Return [x, y] of the center of cell containing provided text 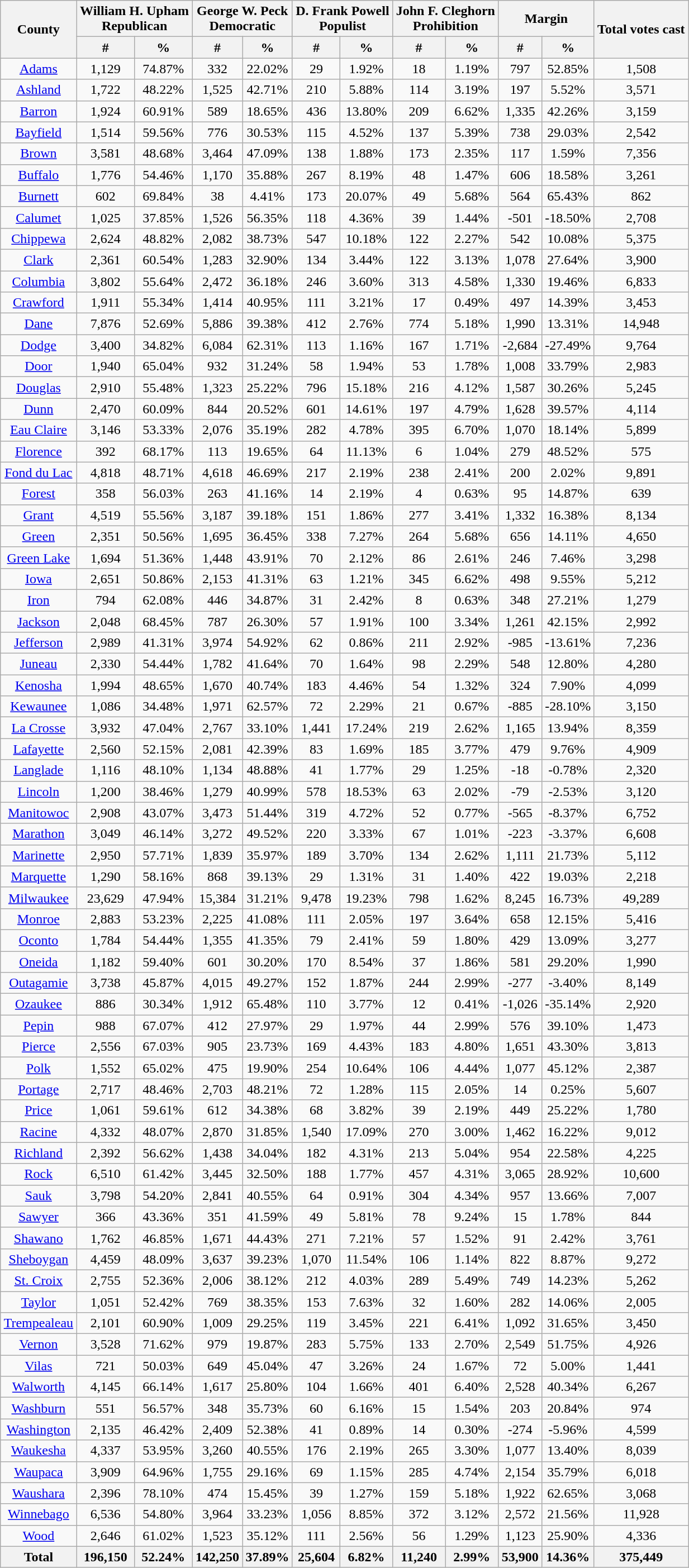
Portage [39, 1089]
787 [217, 622]
189 [316, 855]
41.08% [268, 919]
2,841 [217, 1195]
3,277 [642, 940]
658 [520, 919]
43.91% [268, 557]
2.12% [367, 557]
13.66% [568, 1195]
1.60% [472, 1302]
27.97% [268, 1026]
974 [642, 1408]
13.09% [568, 940]
62.31% [268, 345]
285 [419, 1472]
8.85% [367, 1514]
9,272 [642, 1259]
41.64% [268, 664]
159 [419, 1493]
265 [419, 1451]
Milwaukee [39, 898]
133 [419, 1345]
774 [419, 324]
38.73% [268, 239]
67 [419, 834]
395 [419, 430]
2,005 [642, 1302]
-565 [520, 813]
3.26% [367, 1366]
65.04% [164, 366]
19.65% [268, 451]
Richland [39, 1153]
7.63% [367, 1302]
649 [217, 1366]
45.04% [268, 1366]
53,900 [520, 1557]
51.44% [268, 813]
10.08% [568, 239]
7,236 [642, 643]
48.71% [164, 473]
65.43% [568, 196]
238 [419, 473]
38.35% [268, 1302]
71.62% [164, 1345]
2,989 [106, 643]
53.95% [164, 1451]
3,453 [642, 303]
18.14% [568, 430]
152 [316, 983]
-985 [520, 643]
48.82% [164, 239]
-2,684 [520, 345]
5.00% [568, 1366]
14.23% [568, 1280]
1,335 [520, 111]
358 [106, 494]
52 [419, 813]
4,145 [106, 1387]
1.31% [367, 876]
6,267 [642, 1387]
Green [39, 536]
7.90% [568, 685]
Winnebago [39, 1514]
50.86% [164, 579]
4.44% [472, 1068]
-79 [520, 792]
County [39, 29]
1,587 [520, 388]
1.25% [472, 770]
Dane [39, 324]
Jefferson [39, 643]
Vernon [39, 1345]
Oneida [39, 961]
23.73% [268, 1047]
267 [316, 175]
17.24% [367, 728]
6,018 [642, 1472]
3,909 [106, 1472]
4,909 [642, 749]
-885 [520, 707]
30.34% [164, 1004]
54.80% [164, 1514]
1,448 [217, 557]
656 [520, 536]
4 [419, 494]
4.79% [472, 409]
3,798 [106, 1195]
4.41% [268, 196]
68.17% [164, 451]
Columbia [39, 281]
55.48% [164, 388]
67.07% [164, 1026]
15.18% [367, 388]
Ozaukee [39, 1004]
1,165 [520, 728]
68.45% [164, 622]
3.41% [472, 515]
55.56% [164, 515]
4,015 [217, 983]
5,607 [642, 1089]
50.03% [164, 1366]
42.26% [568, 111]
68 [316, 1111]
56.03% [164, 494]
21.73% [568, 855]
8,134 [642, 515]
3,932 [106, 728]
2,651 [106, 579]
2.27% [472, 239]
21 [419, 707]
1,670 [217, 685]
3,738 [106, 983]
15,384 [217, 898]
Kenosha [39, 685]
3,637 [217, 1259]
3,146 [106, 430]
4,459 [106, 1259]
Barron [39, 111]
338 [316, 536]
Taylor [39, 1302]
1,261 [520, 622]
182 [316, 1153]
-3.37% [568, 834]
1,912 [217, 1004]
38.46% [164, 792]
Calumet [39, 217]
1,061 [106, 1111]
20.52% [268, 409]
19.23% [367, 898]
48.46% [164, 1089]
53 [419, 366]
Waukesha [39, 1451]
-501 [520, 217]
602 [106, 196]
48.22% [164, 90]
10.64% [367, 1068]
551 [106, 1408]
Sauk [39, 1195]
1.16% [367, 345]
33.23% [268, 1514]
Bayfield [39, 132]
2.92% [472, 643]
Dunn [39, 409]
1,514 [106, 132]
3,049 [106, 834]
62.08% [164, 600]
1.01% [472, 834]
2,556 [106, 1047]
1,290 [106, 876]
45.87% [164, 983]
46.42% [164, 1429]
7,007 [642, 1195]
-28.10% [568, 707]
14.11% [568, 536]
2,572 [520, 1514]
Langlade [39, 770]
Buffalo [39, 175]
52.24% [164, 1557]
932 [217, 366]
39.38% [268, 324]
0.25% [568, 1089]
3,450 [642, 1323]
19.03% [568, 876]
65.02% [164, 1068]
30.53% [268, 132]
1,009 [217, 1323]
William H. UphamRepublican [134, 19]
39.13% [268, 876]
Rock [39, 1174]
23,629 [106, 898]
45.12% [568, 1068]
51.75% [568, 1345]
581 [520, 961]
2,472 [217, 281]
19.46% [568, 281]
2,717 [106, 1089]
98 [419, 664]
4.52% [367, 132]
3,464 [217, 154]
37.85% [164, 217]
29.20% [568, 961]
217 [316, 473]
1,911 [106, 303]
43.36% [164, 1217]
1,540 [316, 1132]
Oconto [39, 940]
Lafayette [39, 749]
9.55% [568, 579]
200 [520, 473]
3,964 [217, 1514]
2,225 [217, 919]
2,154 [520, 1472]
3,581 [106, 154]
1.54% [472, 1408]
5,212 [642, 579]
29.03% [568, 132]
32 [419, 1302]
46.14% [164, 834]
Vilas [39, 1366]
4.80% [472, 1047]
9.76% [568, 749]
1,355 [217, 940]
3.12% [472, 1514]
Burnett [39, 196]
14.61% [367, 409]
4.78% [367, 430]
319 [316, 813]
304 [419, 1195]
3.33% [367, 834]
271 [316, 1238]
822 [520, 1259]
2,361 [106, 260]
2,387 [642, 1068]
1,922 [520, 1493]
4.03% [367, 1280]
1.87% [367, 983]
60.54% [164, 260]
366 [106, 1217]
31.24% [268, 366]
19.87% [268, 1345]
8.19% [367, 175]
10.18% [367, 239]
4.74% [472, 1472]
60.09% [164, 409]
56.62% [164, 1153]
-3.40% [568, 983]
39.10% [568, 1026]
1.04% [472, 451]
56 [419, 1536]
254 [316, 1068]
John F. CleghornProhibition [446, 19]
Fond du Lac [39, 473]
211 [419, 643]
49.27% [268, 983]
10,600 [642, 1174]
2,006 [217, 1280]
5,416 [642, 919]
575 [642, 451]
Margin [547, 19]
422 [520, 876]
46.85% [164, 1238]
40.34% [568, 1387]
1.52% [472, 1238]
1,762 [106, 1238]
2,396 [106, 1493]
4,618 [217, 473]
19.90% [268, 1068]
1.71% [472, 345]
Kewaunee [39, 707]
14,948 [642, 324]
39.57% [568, 409]
4.12% [472, 388]
3.13% [472, 260]
1.29% [472, 1536]
3,159 [642, 111]
Waushara [39, 1493]
79 [316, 940]
100 [419, 622]
14.36% [568, 1557]
6,752 [642, 813]
78 [419, 1217]
212 [316, 1280]
104 [316, 1387]
-8.37% [568, 813]
38 [217, 196]
1,526 [217, 217]
957 [520, 1195]
324 [520, 685]
-223 [520, 834]
14.39% [568, 303]
Price [39, 1111]
Juneau [39, 664]
26.30% [268, 622]
Trempealeau [39, 1323]
91 [520, 1238]
44 [419, 1026]
41.35% [268, 940]
4,650 [642, 536]
18 [419, 69]
74.87% [164, 69]
33.10% [268, 728]
48 [419, 175]
65.48% [268, 1004]
5.04% [472, 1153]
2,135 [106, 1429]
24 [419, 1366]
1.19% [472, 69]
25.80% [268, 1387]
1.67% [472, 1366]
5,112 [642, 855]
13.94% [568, 728]
1,671 [217, 1238]
457 [419, 1174]
69 [316, 1472]
0.77% [472, 813]
776 [217, 132]
2,755 [106, 1280]
8.87% [568, 1259]
6,833 [642, 281]
868 [217, 876]
34.48% [164, 707]
29.16% [268, 1472]
4,926 [642, 1345]
4,519 [106, 515]
0.89% [367, 1429]
9,891 [642, 473]
54.92% [268, 643]
1,628 [520, 409]
5,262 [642, 1280]
1.59% [568, 154]
53.33% [164, 430]
21.56% [568, 1514]
345 [419, 579]
17 [419, 303]
4,336 [642, 1536]
40.74% [268, 685]
8,359 [642, 728]
Forest [39, 494]
51.36% [164, 557]
22.02% [268, 69]
589 [217, 111]
14.06% [568, 1302]
Pepin [39, 1026]
1,722 [106, 90]
221 [419, 1323]
5,886 [217, 324]
1,086 [106, 707]
39.23% [268, 1259]
138 [316, 154]
1,780 [642, 1111]
1.97% [367, 1026]
3.45% [367, 1323]
Shawano [39, 1238]
4.72% [367, 813]
1,940 [106, 366]
5,245 [642, 388]
213 [419, 1153]
42.39% [268, 749]
9.24% [472, 1217]
219 [419, 728]
12 [419, 1004]
1,200 [106, 792]
1,552 [106, 1068]
20.84% [568, 1408]
6,084 [217, 345]
6.82% [367, 1557]
2.35% [472, 154]
2,081 [217, 749]
8,039 [642, 1451]
119 [316, 1323]
22.58% [568, 1153]
497 [520, 303]
39.18% [268, 515]
49.52% [268, 834]
721 [106, 1366]
32.50% [268, 1174]
34.04% [268, 1153]
55.34% [164, 303]
5.81% [367, 1217]
61.02% [164, 1536]
6.70% [472, 430]
137 [419, 132]
4,225 [642, 1153]
48.68% [164, 154]
170 [316, 961]
449 [520, 1111]
Manitowoc [39, 813]
2,703 [217, 1089]
8,245 [520, 898]
7.21% [367, 1238]
52.36% [164, 1280]
43.07% [164, 813]
41.59% [268, 1217]
3,150 [642, 707]
7.27% [367, 536]
2,218 [642, 876]
3,571 [642, 90]
Marquette [39, 876]
1,330 [520, 281]
Green Lake [39, 557]
8,149 [642, 983]
1,116 [106, 770]
48.65% [164, 685]
769 [217, 1302]
3.70% [367, 855]
1,092 [520, 1323]
3.64% [472, 919]
57.71% [164, 855]
52.42% [164, 1302]
La Crosse [39, 728]
0.67% [472, 707]
1,414 [217, 303]
1.92% [367, 69]
41.16% [268, 494]
3,298 [642, 557]
Iowa [39, 579]
2,330 [106, 664]
34.38% [268, 1111]
1,134 [217, 770]
1,695 [217, 536]
48.09% [164, 1259]
351 [217, 1217]
Total votes cast [642, 29]
5,899 [642, 430]
2.61% [472, 557]
47 [316, 1366]
49,289 [642, 898]
1.47% [472, 175]
Adams [39, 69]
1,462 [520, 1132]
2,767 [217, 728]
1.15% [367, 1472]
Sawyer [39, 1217]
13.80% [367, 111]
1,078 [520, 260]
264 [419, 536]
612 [217, 1111]
4,332 [106, 1132]
4,280 [642, 664]
Brown [39, 154]
794 [106, 600]
29.25% [268, 1323]
392 [106, 451]
-2.53% [568, 792]
142,250 [217, 1557]
2,646 [106, 1536]
6 [419, 451]
31.65% [568, 1323]
2,992 [642, 622]
Lincoln [39, 792]
59.56% [164, 132]
52.38% [268, 1429]
1,651 [520, 1047]
9,012 [642, 1132]
1,784 [106, 940]
86 [419, 557]
954 [520, 1153]
153 [316, 1302]
2,528 [520, 1387]
5,375 [642, 239]
-1,026 [520, 1004]
Polk [39, 1068]
35.97% [268, 855]
Racine [39, 1132]
118 [316, 217]
1.32% [472, 685]
0.49% [472, 303]
-27.49% [568, 345]
548 [520, 664]
25.90% [568, 1536]
14.87% [568, 494]
Chippewa [39, 239]
60.91% [164, 111]
62.57% [268, 707]
40.95% [268, 303]
2,470 [106, 409]
2.56% [367, 1536]
185 [419, 749]
3,974 [217, 643]
47.09% [268, 154]
7,876 [106, 324]
3,473 [217, 813]
1,056 [316, 1514]
58 [316, 366]
277 [419, 515]
59 [419, 940]
55.64% [164, 281]
60 [316, 1408]
2.70% [472, 1345]
1,782 [217, 664]
474 [217, 1493]
167 [419, 345]
1,994 [106, 685]
Iron [39, 600]
33.79% [568, 366]
George W. PeckDemocratic [243, 19]
-5.96% [568, 1429]
3,068 [642, 1493]
16.38% [568, 515]
30.26% [568, 388]
1,025 [106, 217]
St. Croix [39, 1280]
2,560 [106, 749]
34.87% [268, 600]
Douglas [39, 388]
32.90% [268, 260]
42.15% [568, 622]
1,776 [106, 175]
1.62% [472, 898]
Outagamie [39, 983]
2,708 [642, 217]
78.10% [164, 1493]
Grant [39, 515]
429 [520, 940]
2,153 [217, 579]
31.85% [268, 1132]
4,337 [106, 1451]
54.46% [164, 175]
35.88% [268, 175]
-35.14% [568, 1004]
67.03% [164, 1047]
6.41% [472, 1323]
1,473 [642, 1026]
313 [419, 281]
2,950 [106, 855]
797 [520, 69]
110 [316, 1004]
-13.61% [568, 643]
3,261 [642, 175]
3,400 [106, 345]
1.80% [472, 940]
6,536 [106, 1514]
1.44% [472, 217]
44.43% [268, 1238]
1,694 [106, 557]
1.88% [367, 154]
18.53% [367, 792]
3,900 [642, 260]
Marathon [39, 834]
1,111 [520, 855]
35.79% [568, 1472]
0.86% [367, 643]
Total [39, 1557]
1,123 [520, 1536]
62 [316, 643]
4.34% [472, 1195]
3.19% [472, 90]
D. Frank PowellPopulist [342, 19]
60.90% [164, 1323]
475 [217, 1068]
15.45% [268, 1493]
576 [520, 1026]
401 [419, 1387]
2,392 [106, 1153]
5.88% [367, 90]
40.99% [268, 792]
3.21% [367, 303]
188 [316, 1174]
498 [520, 579]
1.94% [367, 366]
3,260 [217, 1451]
2,076 [217, 430]
52.15% [164, 749]
59.61% [164, 1111]
35.19% [268, 430]
2,920 [642, 1004]
4,099 [642, 685]
5.75% [367, 1345]
2,870 [217, 1132]
3.82% [367, 1111]
1.69% [367, 749]
5.49% [472, 1280]
11,928 [642, 1514]
Sheboygan [39, 1259]
988 [106, 1026]
38.12% [268, 1280]
2,883 [106, 919]
11.13% [367, 451]
1,129 [106, 69]
279 [520, 451]
56.57% [164, 1408]
-18.50% [568, 217]
2.76% [367, 324]
95 [520, 494]
Washington [39, 1429]
270 [419, 1132]
3.44% [367, 260]
2,351 [106, 536]
176 [316, 1451]
6.40% [472, 1387]
2,910 [106, 388]
4,114 [642, 409]
244 [419, 983]
209 [419, 111]
2,320 [642, 770]
-274 [520, 1429]
30.20% [268, 961]
1,170 [217, 175]
1.27% [367, 1493]
1,438 [217, 1153]
1,182 [106, 961]
Pierce [39, 1047]
Clark [39, 260]
3.00% [472, 1132]
117 [520, 154]
3,445 [217, 1174]
47.94% [164, 898]
220 [316, 834]
4.36% [367, 217]
5.52% [568, 90]
2,048 [106, 622]
43.30% [568, 1047]
7,356 [642, 154]
639 [642, 494]
203 [520, 1408]
1,839 [217, 855]
3.60% [367, 281]
12.80% [568, 664]
1,323 [217, 388]
1.91% [367, 622]
17.09% [367, 1132]
547 [316, 239]
114 [419, 90]
12.15% [568, 919]
18.65% [268, 111]
4.58% [472, 281]
3.30% [472, 1451]
13.31% [568, 324]
0.41% [472, 1004]
375,449 [642, 1557]
436 [316, 111]
46.69% [268, 473]
738 [520, 132]
6,510 [106, 1174]
50.56% [164, 536]
31.21% [268, 898]
210 [316, 90]
1,971 [217, 707]
1.28% [367, 1089]
18.58% [568, 175]
1,924 [106, 111]
749 [520, 1280]
36.45% [268, 536]
53.23% [164, 919]
4,818 [106, 473]
798 [419, 898]
9,478 [316, 898]
54.20% [164, 1195]
1,508 [642, 69]
64.96% [164, 1472]
42.71% [268, 90]
83 [316, 749]
35.12% [268, 1536]
4.46% [367, 685]
2,409 [217, 1429]
283 [316, 1345]
151 [316, 515]
69.84% [164, 196]
Wood [39, 1536]
9,764 [642, 345]
3,761 [642, 1238]
3,528 [106, 1345]
3,120 [642, 792]
332 [217, 69]
48.88% [268, 770]
-0.78% [568, 770]
1,051 [106, 1302]
3.34% [472, 622]
905 [217, 1047]
Jackson [39, 622]
34.82% [164, 345]
3,187 [217, 515]
11,240 [419, 1557]
-18 [520, 770]
1,332 [520, 515]
4.43% [367, 1047]
3,802 [106, 281]
48.21% [268, 1089]
8 [419, 600]
886 [106, 1004]
2,983 [642, 366]
37.89% [268, 1557]
36.18% [268, 281]
216 [419, 388]
196,150 [106, 1557]
27.21% [568, 600]
2,549 [520, 1345]
1,755 [217, 1472]
2,542 [642, 132]
578 [316, 792]
0.91% [367, 1195]
1.40% [472, 876]
263 [217, 494]
564 [520, 196]
1,008 [520, 366]
3,813 [642, 1047]
16.73% [568, 898]
Eau Claire [39, 430]
1.64% [367, 664]
979 [217, 1345]
2,908 [106, 813]
Door [39, 366]
-277 [520, 983]
54 [419, 685]
11.54% [367, 1259]
2,101 [106, 1323]
27.64% [568, 260]
62.65% [568, 1493]
3,065 [520, 1174]
2,624 [106, 239]
Waupaca [39, 1472]
1.14% [472, 1259]
0.30% [472, 1429]
372 [419, 1514]
8.54% [367, 961]
52.85% [568, 69]
Monroe [39, 919]
542 [520, 239]
289 [419, 1280]
Washburn [39, 1408]
862 [642, 196]
606 [520, 175]
169 [316, 1047]
52.69% [164, 324]
446 [217, 600]
Dodge [39, 345]
1.21% [367, 579]
796 [316, 388]
37 [419, 961]
28.92% [568, 1174]
Marinette [39, 855]
48.52% [568, 451]
3,272 [217, 834]
48.10% [164, 770]
1,525 [217, 90]
2,082 [217, 239]
6.16% [367, 1408]
5.39% [472, 132]
479 [520, 749]
66.14% [164, 1387]
Walworth [39, 1387]
20.07% [367, 196]
61.42% [164, 1174]
16.22% [568, 1132]
47.04% [164, 728]
Florence [39, 451]
Ashland [39, 90]
13.40% [568, 1451]
1,523 [217, 1536]
35.73% [268, 1408]
56.35% [268, 217]
4,599 [642, 1429]
1.66% [367, 1387]
58.16% [164, 876]
1,617 [217, 1387]
7.46% [568, 557]
48.07% [164, 1132]
Crawford [39, 303]
6,608 [642, 834]
25,604 [316, 1557]
59.40% [164, 961]
1,283 [217, 260]
